From the cell containing the given text, extract its center point as (X, Y) coordinate. 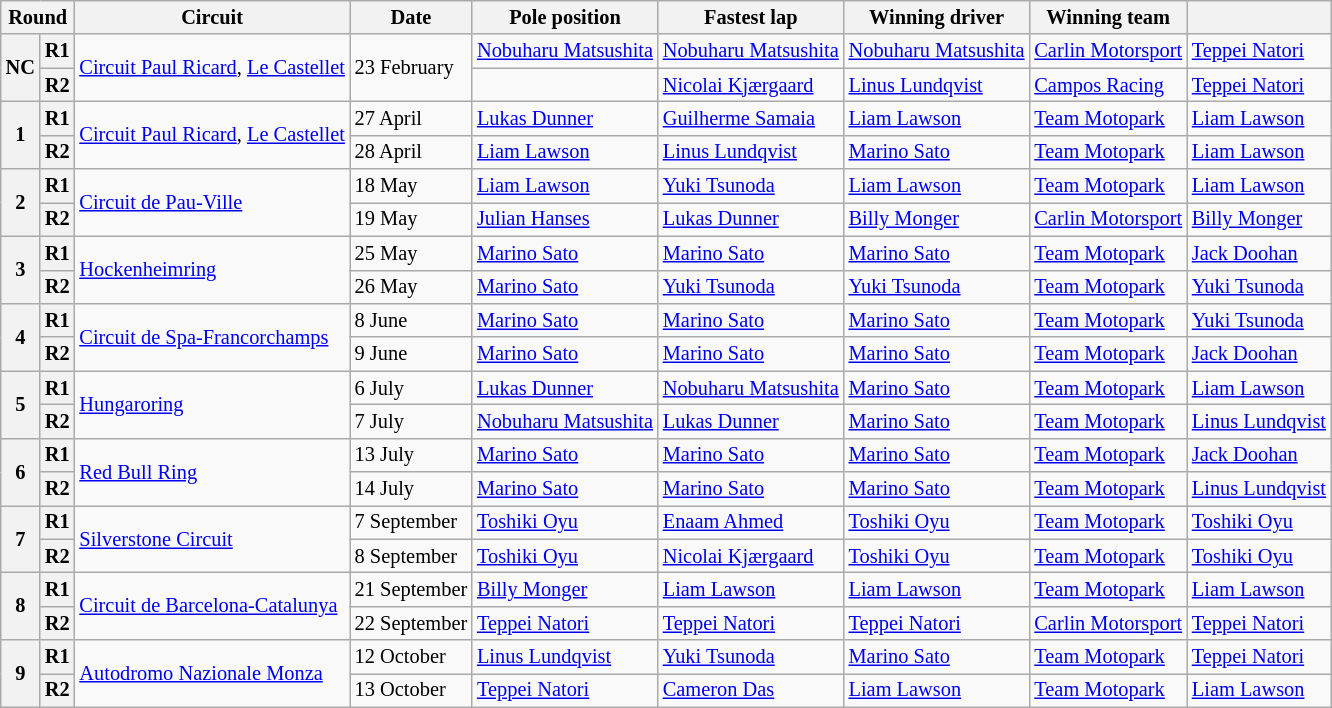
13 October (411, 690)
14 July (411, 489)
19 May (411, 219)
Winning driver (937, 17)
4 (20, 336)
2 (20, 202)
3 (20, 270)
Julian Hanses (565, 219)
27 April (411, 118)
8 September (411, 556)
25 May (411, 253)
1 (20, 134)
9 June (411, 354)
7 (20, 538)
9 (20, 674)
7 July (411, 421)
7 September (411, 522)
Autodromo Nazionale Monza (212, 674)
18 May (411, 186)
6 (20, 472)
Circuit de Spa-Francorchamps (212, 336)
Red Bull Ring (212, 472)
Circuit de Barcelona-Catalunya (212, 606)
Fastest lap (751, 17)
21 September (411, 589)
Guilherme Samaia (751, 118)
Campos Racing (1108, 85)
5 (20, 404)
28 April (411, 152)
Cameron Das (751, 690)
NC (20, 68)
Circuit de Pau-Ville (212, 202)
Date (411, 17)
Enaam Ahmed (751, 522)
6 July (411, 388)
13 July (411, 455)
8 (20, 606)
26 May (411, 287)
Hungaroring (212, 404)
22 September (411, 623)
Silverstone Circuit (212, 538)
Winning team (1108, 17)
12 October (411, 657)
8 June (411, 320)
Circuit (212, 17)
23 February (411, 68)
Hockenheimring (212, 270)
Round (38, 17)
Pole position (565, 17)
